Provide the [X, Y] coordinate of the cell's center where the given text is located.  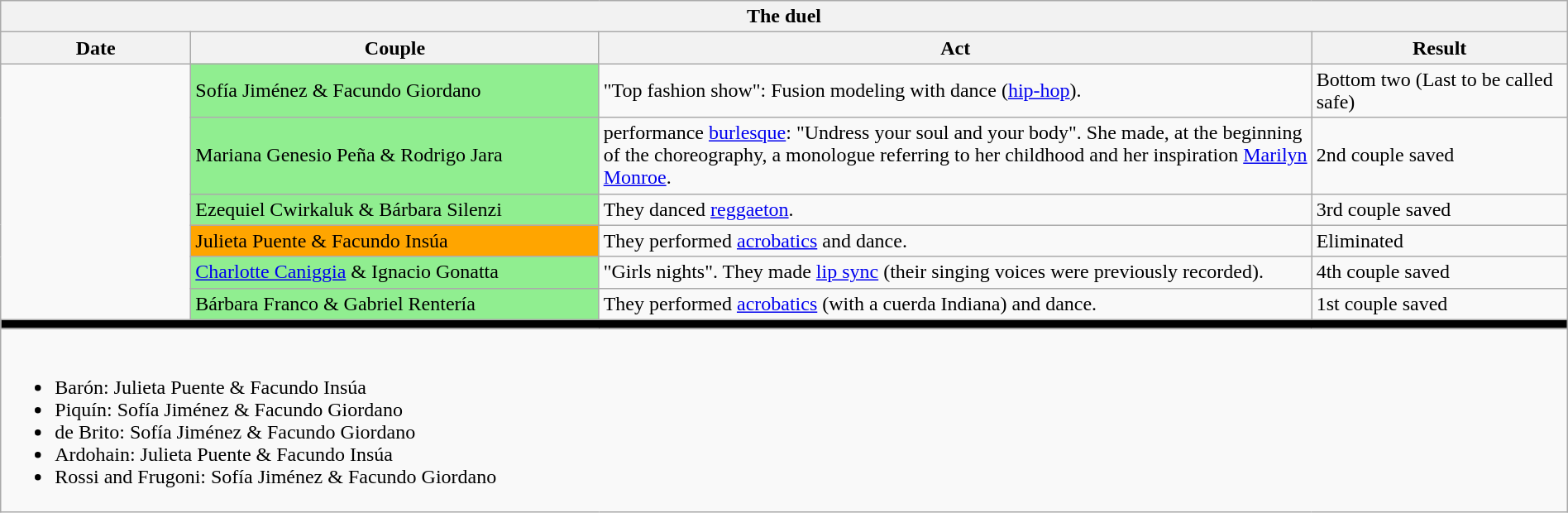
2nd couple saved [1439, 156]
Couple [395, 48]
Julieta Puente & Facundo Insúa [395, 241]
1st couple saved [1439, 304]
Act [955, 48]
"Top fashion show": Fusion modeling with dance (hip-hop). [955, 91]
They danced reggaeton. [955, 209]
Charlotte Caniggia & Ignacio Gonatta [395, 272]
3rd couple saved [1439, 209]
Bárbara Franco & Gabriel Rentería [395, 304]
Ezequiel Cwirkaluk & Bárbara Silenzi [395, 209]
They performed acrobatics and dance. [955, 241]
Eliminated [1439, 241]
4th couple saved [1439, 272]
Sofía Jiménez & Facundo Giordano [395, 91]
Mariana Genesio Peña & Rodrigo Jara [395, 156]
Bottom two (Last to be called safe) [1439, 91]
Date [96, 48]
They performed acrobatics (with a cuerda Indiana) and dance. [955, 304]
The duel [784, 17]
"Girls nights". They made lip sync (their singing voices were previously recorded). [955, 272]
Result [1439, 48]
